Return (X, Y) of the center of cell containing provided text 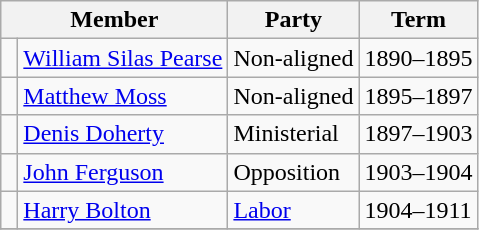
1903–1904 (418, 172)
Party (294, 20)
Labor (294, 210)
Ministerial (294, 134)
1895–1897 (418, 96)
Opposition (294, 172)
1890–1895 (418, 58)
John Ferguson (123, 172)
1897–1903 (418, 134)
Matthew Moss (123, 96)
Denis Doherty (123, 134)
1904–1911 (418, 210)
Term (418, 20)
Member (114, 20)
Harry Bolton (123, 210)
William Silas Pearse (123, 58)
